Return the [x, y] coordinate for the center point of the cell that contains the specified text.  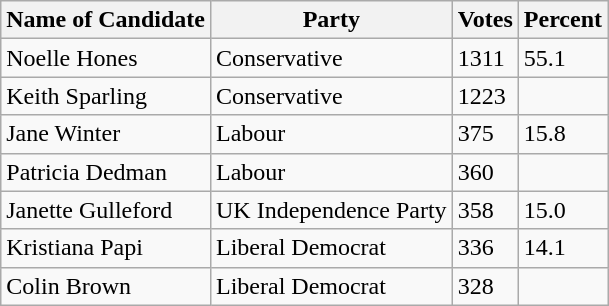
Party [331, 20]
Colin Brown [106, 286]
1223 [485, 96]
14.1 [562, 248]
Keith Sparling [106, 96]
Jane Winter [106, 134]
Name of Candidate [106, 20]
1311 [485, 58]
15.8 [562, 134]
Percent [562, 20]
Janette Gulleford [106, 210]
375 [485, 134]
Noelle Hones [106, 58]
Votes [485, 20]
360 [485, 172]
UK Independence Party [331, 210]
Patricia Dedman [106, 172]
336 [485, 248]
Kristiana Papi [106, 248]
358 [485, 210]
328 [485, 286]
15.0 [562, 210]
55.1 [562, 58]
